Determine the (x, y) coordinate at the center of the cell enclosing the given text.  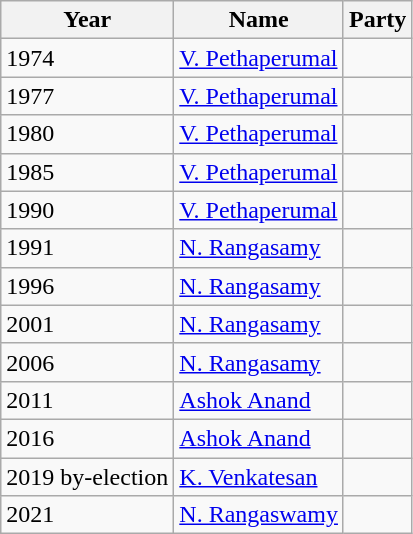
1996 (88, 286)
1985 (88, 172)
2001 (88, 324)
1977 (88, 96)
K. Venkatesan (259, 477)
1991 (88, 248)
Year (88, 20)
1974 (88, 58)
N. Rangaswamy (259, 515)
1990 (88, 210)
2019 by-election (88, 477)
2006 (88, 362)
2021 (88, 515)
1980 (88, 134)
2011 (88, 400)
Name (259, 20)
Party (377, 20)
2016 (88, 438)
